Determine the [x, y] coordinate at the center of the cell enclosing the given text.  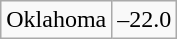
Oklahoma [56, 19]
–22.0 [144, 19]
